Extract the [X, Y] coordinate from the center of the cell holding the provided text.  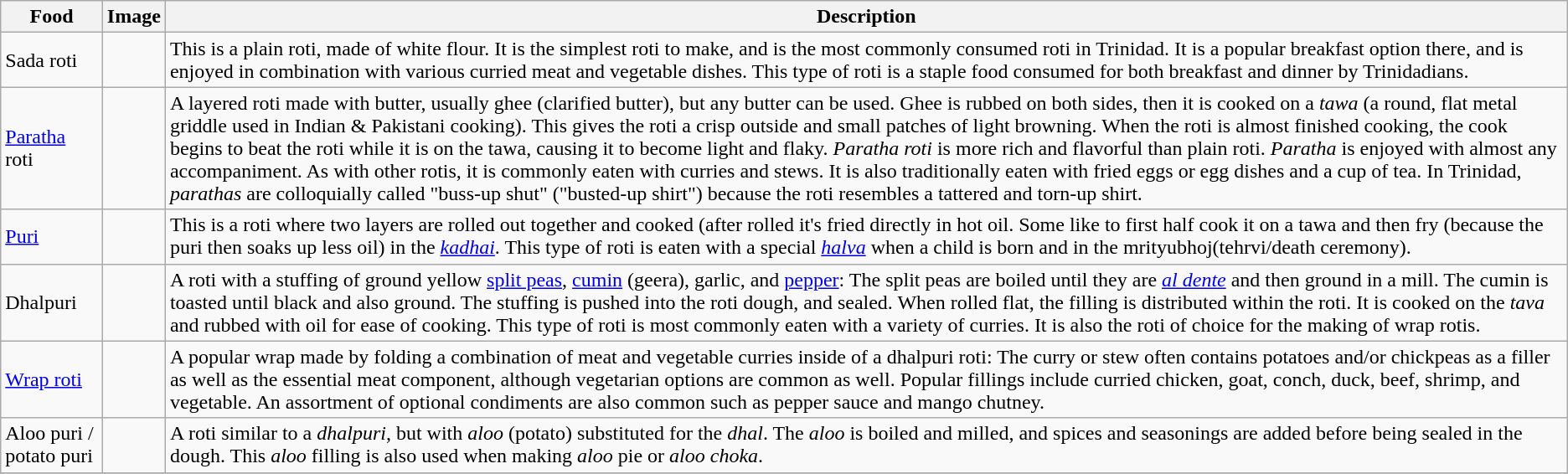
Food [52, 17]
Dhalpuri [52, 302]
Image [134, 17]
Sada roti [52, 60]
Puri [52, 236]
Aloo puri / potato puri [52, 446]
Paratha roti [52, 148]
Description [866, 17]
Wrap roti [52, 379]
